Pinpoint the cell where the given text exists, returning its [x, y] midpoint coordinate. 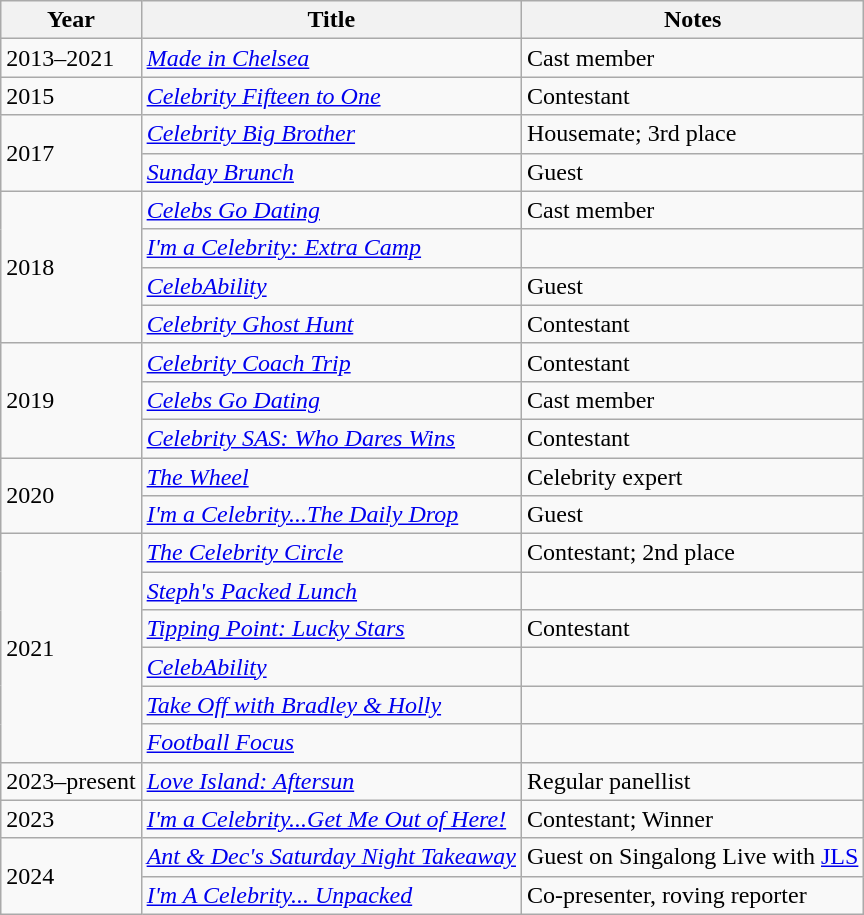
Celebrity Coach Trip [331, 362]
2023 [71, 819]
Celebrity Fifteen to One [331, 96]
Steph's Packed Lunch [331, 591]
The Celebrity Circle [331, 553]
Regular panellist [693, 781]
Tipping Point: Lucky Stars [331, 629]
2019 [71, 400]
Year [71, 20]
2013–2021 [71, 58]
Housemate; 3rd place [693, 134]
2020 [71, 496]
Contestant; 2nd place [693, 553]
2018 [71, 267]
I'm a Celebrity: Extra Camp [331, 248]
I'm a Celebrity...Get Me Out of Here! [331, 819]
2015 [71, 96]
Celebrity Big Brother [331, 134]
I'm A Celebrity... Unpacked [331, 895]
Football Focus [331, 743]
Celebrity SAS: Who Dares Wins [331, 438]
2017 [71, 153]
Made in Chelsea [331, 58]
Contestant; Winner [693, 819]
Celebrity expert [693, 477]
Celebrity Ghost Hunt [331, 324]
2023–present [71, 781]
Ant & Dec's Saturday Night Takeaway [331, 857]
Co-presenter, roving reporter [693, 895]
I'm a Celebrity...The Daily Drop [331, 515]
2021 [71, 648]
Sunday Brunch [331, 172]
Take Off with Bradley & Holly [331, 705]
Love Island: Aftersun [331, 781]
The Wheel [331, 477]
Guest on Singalong Live with JLS [693, 857]
2024 [71, 876]
Title [331, 20]
Notes [693, 20]
